Provide the [X, Y] coordinate of the cell's center where the given text is located.  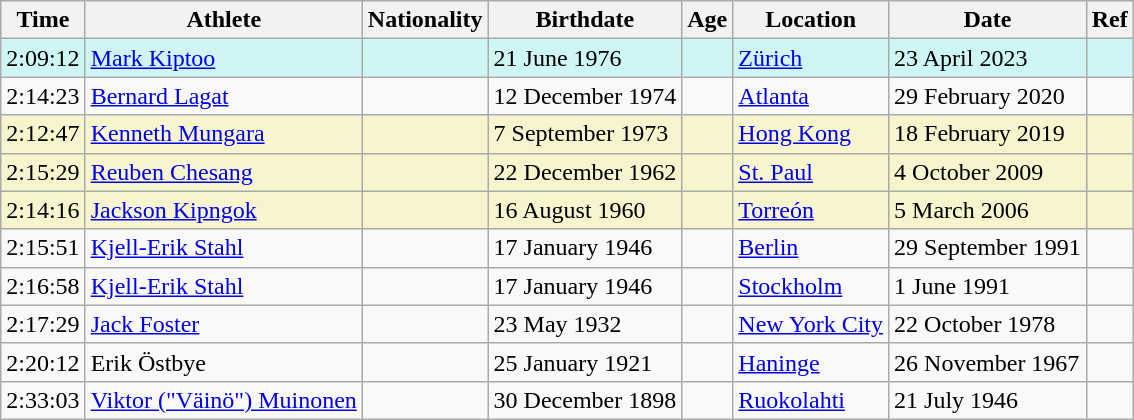
2:15:29 [43, 172]
23 May 1932 [585, 324]
Jack Foster [224, 324]
Location [811, 20]
Berlin [811, 248]
Athlete [224, 20]
12 December 1974 [585, 96]
2:33:03 [43, 400]
Atlanta [811, 96]
Haninge [811, 362]
29 September 1991 [988, 248]
21 June 1976 [585, 58]
5 March 2006 [988, 210]
Mark Kiptoo [224, 58]
2:20:12 [43, 362]
St. Paul [811, 172]
21 July 1946 [988, 400]
Birthdate [585, 20]
Time [43, 20]
1 June 1991 [988, 286]
Date [988, 20]
2:14:16 [43, 210]
2:16:58 [43, 286]
18 February 2019 [988, 134]
22 December 1962 [585, 172]
30 December 1898 [585, 400]
2:14:23 [43, 96]
2:09:12 [43, 58]
2:15:51 [43, 248]
Erik Östbye [224, 362]
Stockholm [811, 286]
7 September 1973 [585, 134]
22 October 1978 [988, 324]
Ref [1110, 20]
4 October 2009 [988, 172]
23 April 2023 [988, 58]
2:12:47 [43, 134]
Jackson Kipngok [224, 210]
25 January 1921 [585, 362]
Reuben Chesang [224, 172]
Hong Kong [811, 134]
Bernard Lagat [224, 96]
26 November 1967 [988, 362]
Ruokolahti [811, 400]
Age [708, 20]
Kenneth Mungara [224, 134]
29 February 2020 [988, 96]
2:17:29 [43, 324]
New York City [811, 324]
Zürich [811, 58]
Viktor ("Väinö") Muinonen [224, 400]
Nationality [425, 20]
Torreón [811, 210]
16 August 1960 [585, 210]
